For the text-containing cell, return its midpoint in (X, Y) coordinate format. 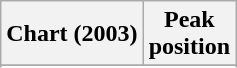
Chart (2003) (72, 34)
Peakposition (189, 34)
